Detect which cell encompasses the target text, then output its [X, Y] center coordinate. 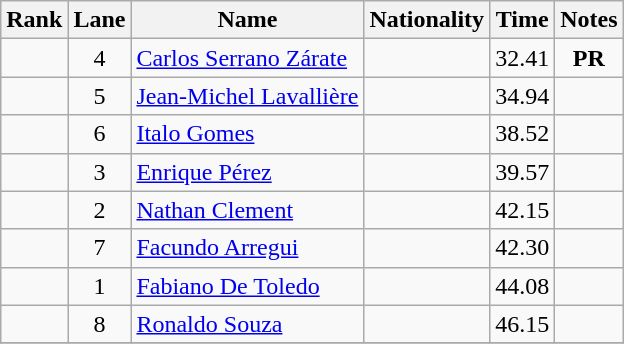
Enrique Pérez [248, 172]
3 [100, 172]
1 [100, 286]
Facundo Arregui [248, 248]
32.41 [522, 58]
Ronaldo Souza [248, 324]
Carlos Serrano Zárate [248, 58]
42.30 [522, 248]
39.57 [522, 172]
PR [589, 58]
Time [522, 20]
44.08 [522, 286]
8 [100, 324]
46.15 [522, 324]
4 [100, 58]
5 [100, 96]
Rank [34, 20]
Lane [100, 20]
Nationality [427, 20]
2 [100, 210]
38.52 [522, 134]
7 [100, 248]
6 [100, 134]
Italo Gomes [248, 134]
Jean-Michel Lavallière [248, 96]
Name [248, 20]
Notes [589, 20]
34.94 [522, 96]
42.15 [522, 210]
Nathan Clement [248, 210]
Fabiano De Toledo [248, 286]
